Provide the (x, y) coordinate of the cell's center where the given text is located.  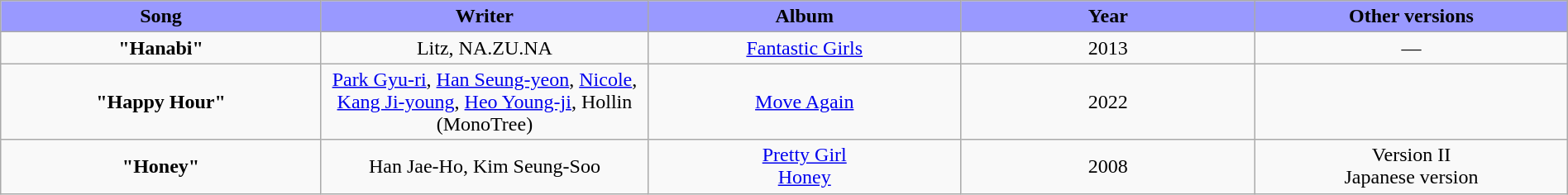
Fantastic Girls (805, 48)
Song (160, 17)
Other versions (1411, 17)
2022 (1108, 102)
Litz, NA.ZU.NA (485, 48)
Year (1108, 17)
2008 (1108, 167)
Han Jae-Ho, Kim Seung-Soo (485, 167)
— (1411, 48)
Version IIJapanese version (1411, 167)
"Hanabi" (160, 48)
Album (805, 17)
"Happy Hour" (160, 102)
"Honey" (160, 167)
2013 (1108, 48)
Pretty GirlHoney (805, 167)
Writer (485, 17)
Move Again (805, 102)
Park Gyu-ri, Han Seung-yeon, Nicole, Kang Ji-young, Heo Young-ji, Hollin (MonoTree) (485, 102)
